Output the (x, y) coordinate of the center of the cell containing the given text.  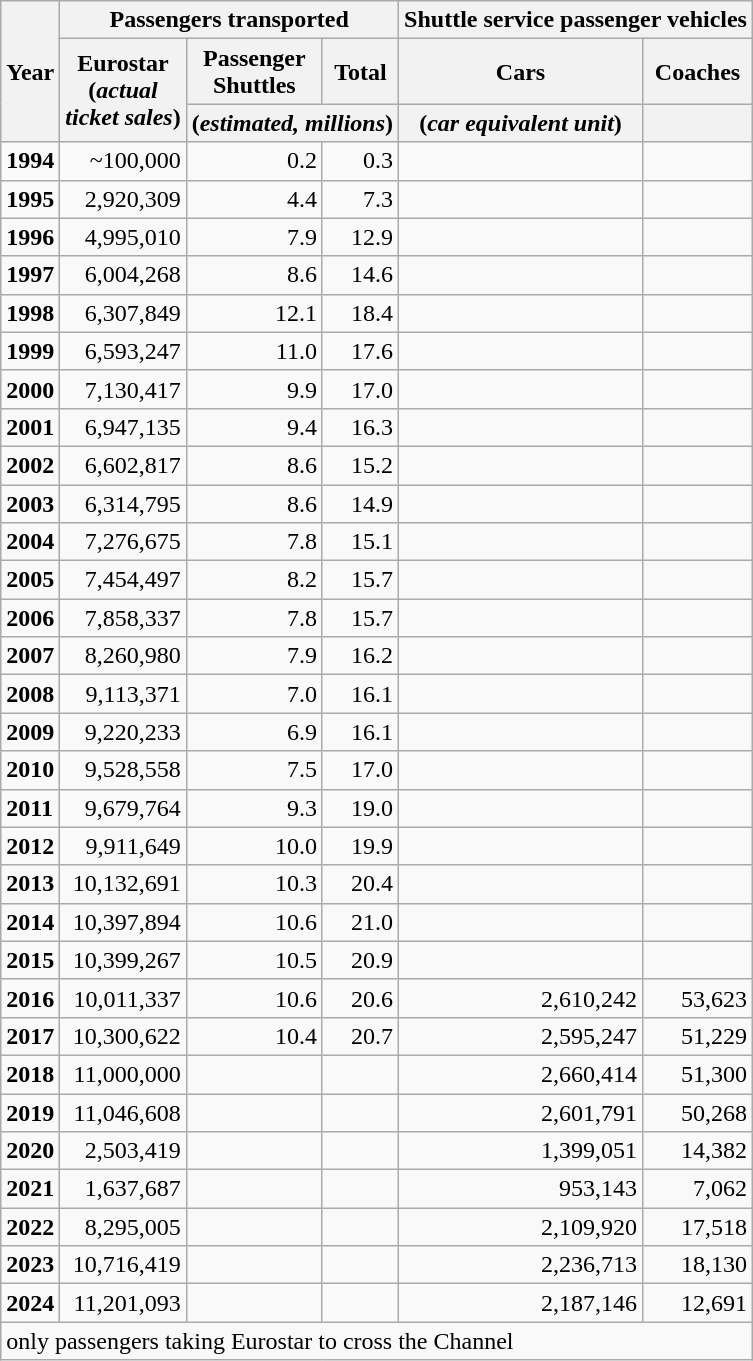
7,276,675 (123, 542)
9,679,764 (123, 808)
7.0 (254, 694)
15.1 (360, 542)
Shuttle service passenger vehicles (576, 20)
11.0 (254, 351)
2015 (30, 960)
2,503,419 (123, 1151)
10.0 (254, 846)
2005 (30, 580)
~100,000 (123, 161)
1998 (30, 313)
(car equivalent unit) (521, 123)
53,623 (697, 998)
51,229 (697, 1036)
18,130 (697, 1265)
6,593,247 (123, 351)
0.3 (360, 161)
6,004,268 (123, 275)
2016 (30, 998)
6,602,817 (123, 465)
6.9 (254, 732)
9.3 (254, 808)
2,660,414 (521, 1074)
8.2 (254, 580)
2,601,791 (521, 1113)
0.2 (254, 161)
1996 (30, 237)
2,920,309 (123, 199)
6,314,795 (123, 503)
2019 (30, 1113)
50,268 (697, 1113)
1999 (30, 351)
17.6 (360, 351)
Year (30, 72)
2018 (30, 1074)
1,637,687 (123, 1189)
2,610,242 (521, 998)
2004 (30, 542)
20.4 (360, 884)
Coaches (697, 72)
7,858,337 (123, 618)
21.0 (360, 922)
2008 (30, 694)
2024 (30, 1303)
Total (360, 72)
1995 (30, 199)
1,399,051 (521, 1151)
2007 (30, 656)
12.9 (360, 237)
Eurostar(actualticket sales) (123, 90)
2,236,713 (521, 1265)
1997 (30, 275)
7,454,497 (123, 580)
10,397,894 (123, 922)
Passengers transported (230, 20)
2012 (30, 846)
9,528,558 (123, 770)
2014 (30, 922)
2003 (30, 503)
9,220,233 (123, 732)
2023 (30, 1265)
9.9 (254, 389)
7.3 (360, 199)
2,109,920 (521, 1227)
20.9 (360, 960)
16.3 (360, 427)
(estimated, millions) (292, 123)
10,300,622 (123, 1036)
12.1 (254, 313)
8,260,980 (123, 656)
6,947,135 (123, 427)
2022 (30, 1227)
6,307,849 (123, 313)
9,113,371 (123, 694)
4,995,010 (123, 237)
19.9 (360, 846)
14.6 (360, 275)
2006 (30, 618)
9.4 (254, 427)
11,046,608 (123, 1113)
17,518 (697, 1227)
12,691 (697, 1303)
8,295,005 (123, 1227)
2001 (30, 427)
20.7 (360, 1036)
18.4 (360, 313)
14,382 (697, 1151)
19.0 (360, 808)
10,132,691 (123, 884)
11,000,000 (123, 1074)
PassengerShuttles (254, 72)
2002 (30, 465)
2,595,247 (521, 1036)
10,011,337 (123, 998)
7,130,417 (123, 389)
10,399,267 (123, 960)
2013 (30, 884)
14.9 (360, 503)
9,911,649 (123, 846)
2020 (30, 1151)
51,300 (697, 1074)
1994 (30, 161)
2011 (30, 808)
7,062 (697, 1189)
2000 (30, 389)
10.4 (254, 1036)
20.6 (360, 998)
16.2 (360, 656)
10.5 (254, 960)
2010 (30, 770)
only passengers taking Eurostar to cross the Channel (377, 1341)
10,716,419 (123, 1265)
4.4 (254, 199)
2009 (30, 732)
2021 (30, 1189)
953,143 (521, 1189)
7.5 (254, 770)
2017 (30, 1036)
15.2 (360, 465)
Cars (521, 72)
2,187,146 (521, 1303)
10.3 (254, 884)
11,201,093 (123, 1303)
